Find where the given text appears and provide that cell's center as (X, Y) coordinate. 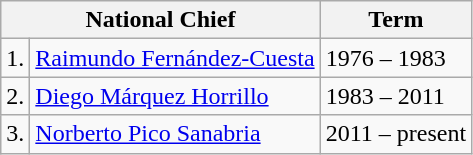
Norberto Pico Sanabria (175, 134)
2011 – present (396, 134)
1983 – 2011 (396, 96)
1976 – 1983 (396, 58)
1. (16, 58)
3. (16, 134)
Raimundo Fernández-Cuesta (175, 58)
2. (16, 96)
Diego Márquez Horrillo (175, 96)
National Chief (160, 20)
Term (396, 20)
